Return the [x, y] coordinate for the center point of the cell that contains the specified text.  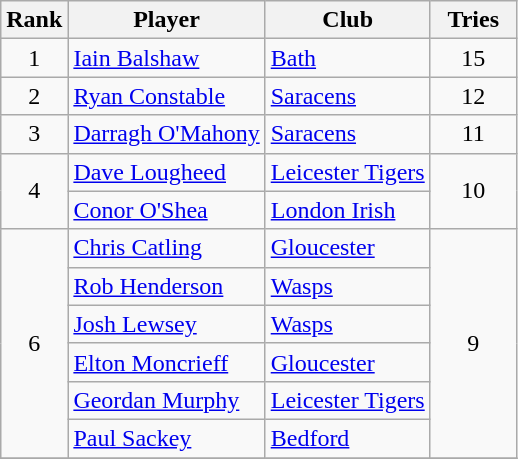
Paul Sackey [166, 438]
London Irish [348, 210]
Elton Moncrieff [166, 362]
Rob Henderson [166, 286]
Geordan Murphy [166, 400]
Bedford [348, 438]
4 [34, 191]
1 [34, 58]
9 [473, 343]
12 [473, 96]
Darragh O'Mahony [166, 134]
Josh Lewsey [166, 324]
Bath [348, 58]
2 [34, 96]
10 [473, 191]
15 [473, 58]
Club [348, 20]
3 [34, 134]
Ryan Constable [166, 96]
11 [473, 134]
Dave Lougheed [166, 172]
Tries [473, 20]
Chris Catling [166, 248]
Iain Balshaw [166, 58]
Player [166, 20]
Rank [34, 20]
6 [34, 343]
Conor O'Shea [166, 210]
